Capture the cell that displays the provided text and extract its (X, Y) central coordinate. 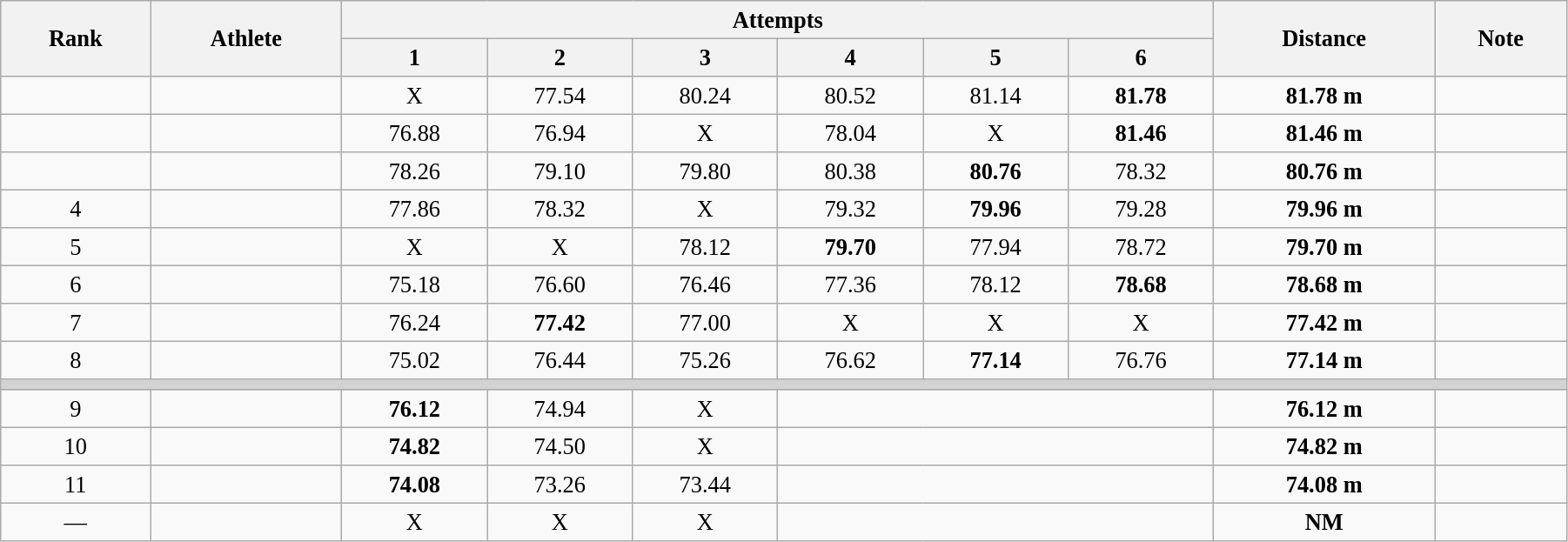
77.36 (851, 284)
77.14 m (1324, 360)
76.46 (705, 284)
77.94 (995, 247)
81.14 (995, 95)
11 (76, 485)
79.96 m (1324, 209)
81.46 (1142, 133)
74.08 m (1324, 485)
76.44 (560, 360)
77.86 (414, 209)
76.94 (560, 133)
10 (76, 446)
75.18 (414, 284)
74.82 (414, 446)
74.50 (560, 446)
81.46 m (1324, 133)
Rank (76, 38)
1 (414, 57)
Attempts (778, 19)
79.70 m (1324, 247)
76.12 m (1324, 409)
78.26 (414, 171)
2 (560, 57)
9 (76, 409)
79.32 (851, 209)
77.54 (560, 95)
78.68 (1142, 284)
7 (76, 323)
76.88 (414, 133)
79.28 (1142, 209)
3 (705, 57)
77.00 (705, 323)
74.82 m (1324, 446)
77.14 (995, 360)
76.12 (414, 409)
77.42 (560, 323)
75.26 (705, 360)
NM (1324, 522)
80.24 (705, 95)
80.52 (851, 95)
76.62 (851, 360)
76.60 (560, 284)
74.94 (560, 409)
79.70 (851, 247)
Note (1501, 38)
78.04 (851, 133)
80.38 (851, 171)
80.76 (995, 171)
76.76 (1142, 360)
79.10 (560, 171)
75.02 (414, 360)
79.96 (995, 209)
Distance (1324, 38)
74.08 (414, 485)
73.44 (705, 485)
Athlete (246, 38)
73.26 (560, 485)
81.78 m (1324, 95)
76.24 (414, 323)
— (76, 522)
80.76 m (1324, 171)
81.78 (1142, 95)
78.72 (1142, 247)
79.80 (705, 171)
77.42 m (1324, 323)
8 (76, 360)
78.68 m (1324, 284)
